Search for the cell housing the specified text and yield its (x, y) center coordinate. 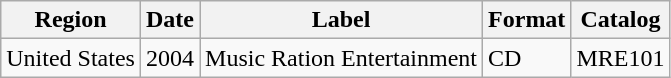
Region (71, 20)
MRE101 (620, 58)
2004 (170, 58)
Format (527, 20)
Music Ration Entertainment (342, 58)
CD (527, 58)
Label (342, 20)
Catalog (620, 20)
Date (170, 20)
United States (71, 58)
